Return (x, y) of the center of cell containing provided text 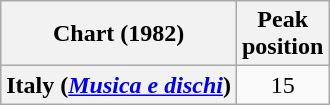
Chart (1982) (119, 34)
Italy (Musica e dischi) (119, 85)
15 (282, 85)
Peakposition (282, 34)
